Detect which cell encompasses the target text, then output its [X, Y] center coordinate. 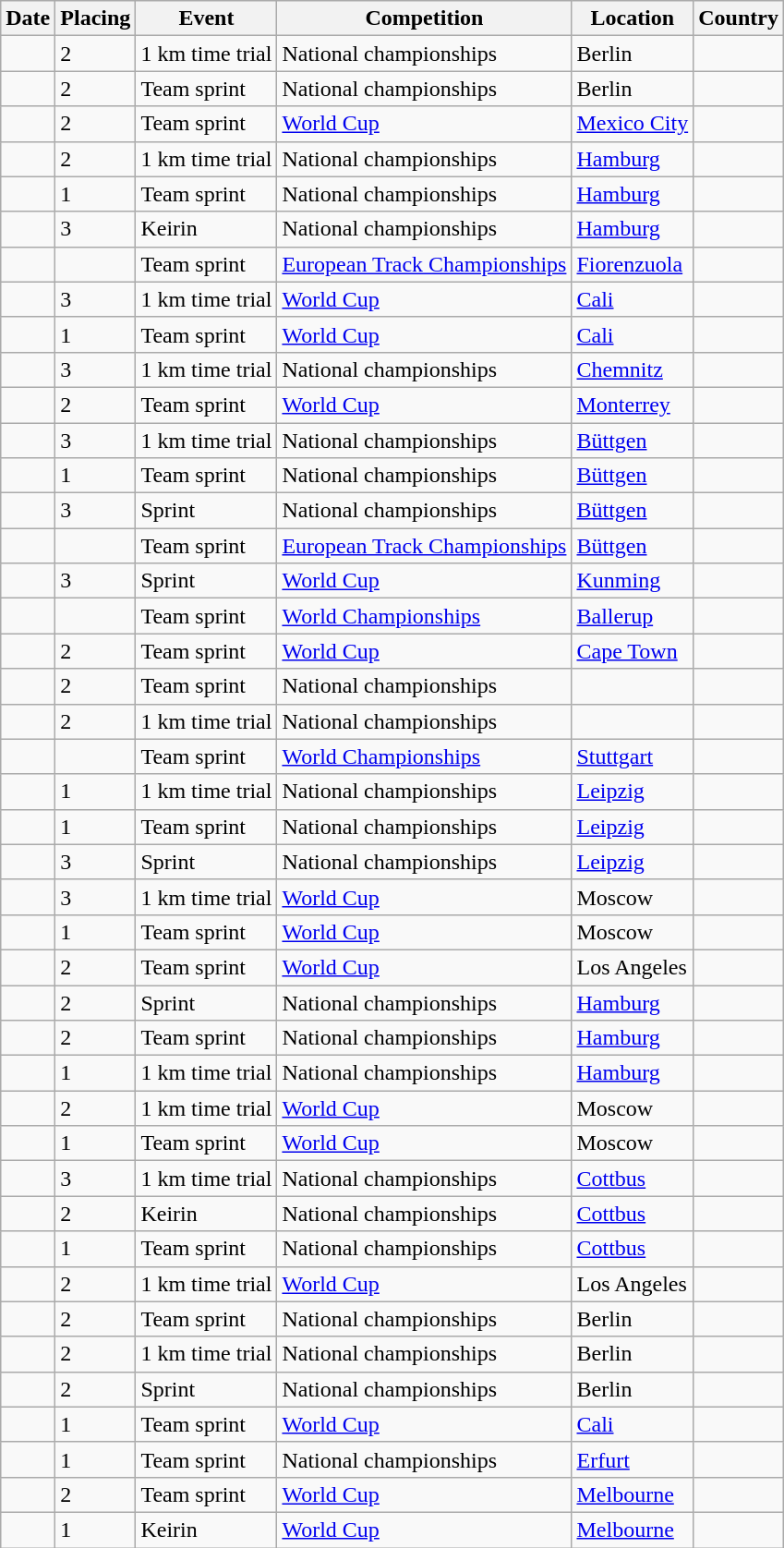
Erfurt [633, 1459]
Chemnitz [633, 369]
Date [28, 18]
Monterrey [633, 405]
Location [633, 18]
Ballerup [633, 616]
Event [207, 18]
Kunming [633, 581]
Competition [425, 18]
Mexico City [633, 124]
Cape Town [633, 651]
Fiorenzuola [633, 264]
Placing [96, 18]
Country [739, 18]
Stuttgart [633, 756]
